For the text-containing cell, return its midpoint in [X, Y] coordinate format. 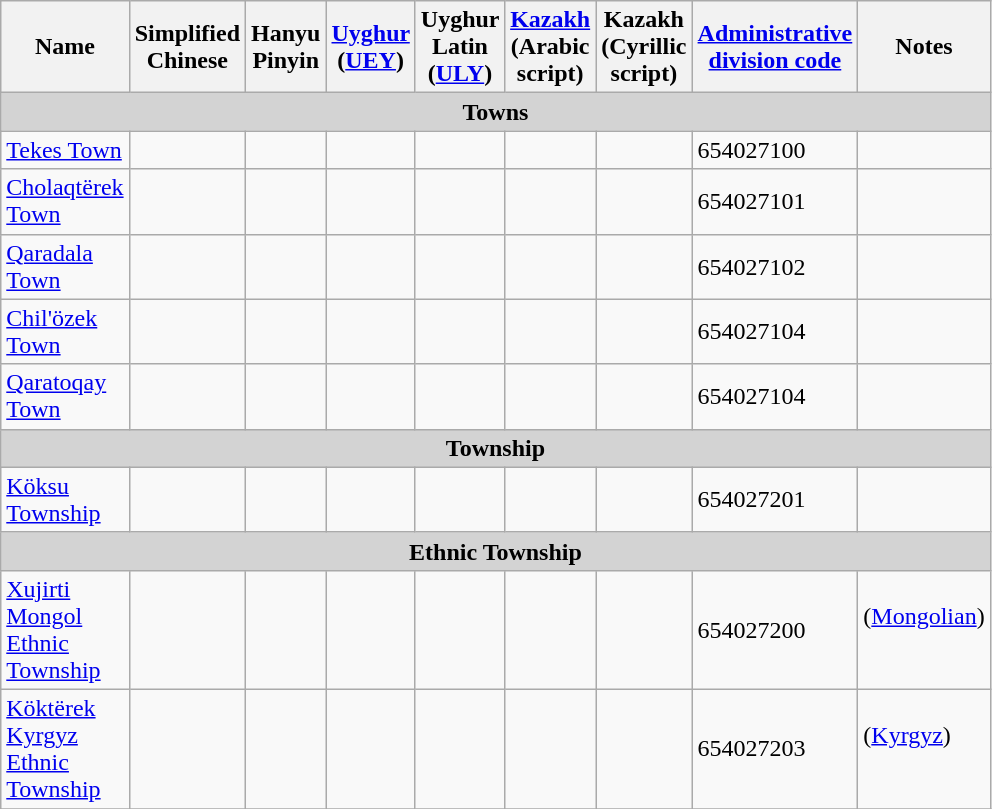
Ethnic Township [496, 551]
Köksu Township [65, 500]
Hanyu Pinyin [286, 47]
(Kyrgyz) [924, 748]
654027100 [775, 150]
Name [65, 47]
Township [496, 448]
654027102 [775, 266]
Köktërek Kyrgyz Ethnic Township [65, 748]
654027101 [775, 202]
Xujirti Mongol Ethnic Township [65, 630]
Towns [496, 112]
Kazakh (Cyrillic script) [644, 47]
Administrative division code [775, 47]
Kazakh (Arabic script) [550, 47]
654027203 [775, 748]
Chil'özek Town [65, 332]
Qaratoqay Town [65, 396]
(Mongolian) [924, 630]
Simplified Chinese [187, 47]
Uyghur (UEY) [370, 47]
Uyghur Latin (ULY) [460, 47]
Notes [924, 47]
Tekes Town [65, 150]
654027200 [775, 630]
Qaradala Town [65, 266]
654027201 [775, 500]
Cholaqtërek Town [65, 202]
